Locate the cell with the specified text and output its [X, Y] center coordinate. 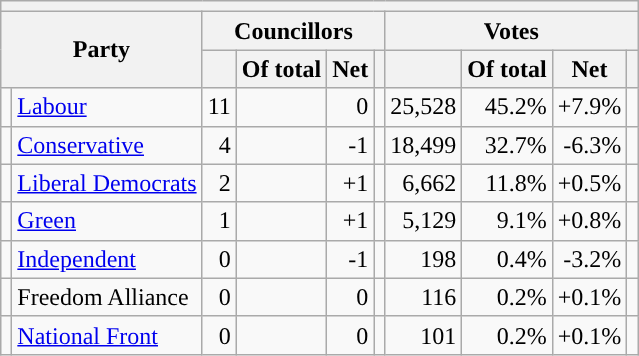
+0.5% [590, 183]
9.1% [507, 221]
11.8% [507, 183]
-3.2% [590, 259]
Labour [107, 107]
2 [219, 183]
5,129 [424, 221]
Councillors [294, 31]
Votes [512, 31]
4 [219, 145]
6,662 [424, 183]
Liberal Democrats [107, 183]
Green [107, 221]
+7.9% [590, 107]
18,499 [424, 145]
198 [424, 259]
101 [424, 335]
National Front [107, 335]
25,528 [424, 107]
+0.8% [590, 221]
45.2% [507, 107]
Independent [107, 259]
11 [219, 107]
32.7% [507, 145]
Party [102, 50]
-6.3% [590, 145]
Freedom Alliance [107, 297]
0.4% [507, 259]
Conservative [107, 145]
1 [219, 221]
116 [424, 297]
